Detect which cell encompasses the target text, then output its (x, y) center coordinate. 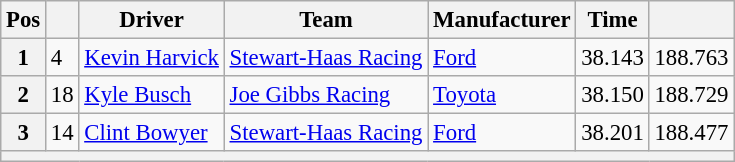
Time (612, 20)
188.477 (692, 133)
Driver (152, 20)
Toyota (502, 95)
188.729 (692, 95)
Manufacturer (502, 20)
188.763 (692, 58)
Clint Bowyer (152, 133)
Kyle Busch (152, 95)
Team (326, 20)
2 (24, 95)
4 (62, 58)
Pos (24, 20)
38.201 (612, 133)
Joe Gibbs Racing (326, 95)
14 (62, 133)
3 (24, 133)
38.150 (612, 95)
18 (62, 95)
1 (24, 58)
38.143 (612, 58)
Kevin Harvick (152, 58)
